For the text-containing cell, return its midpoint in (X, Y) coordinate format. 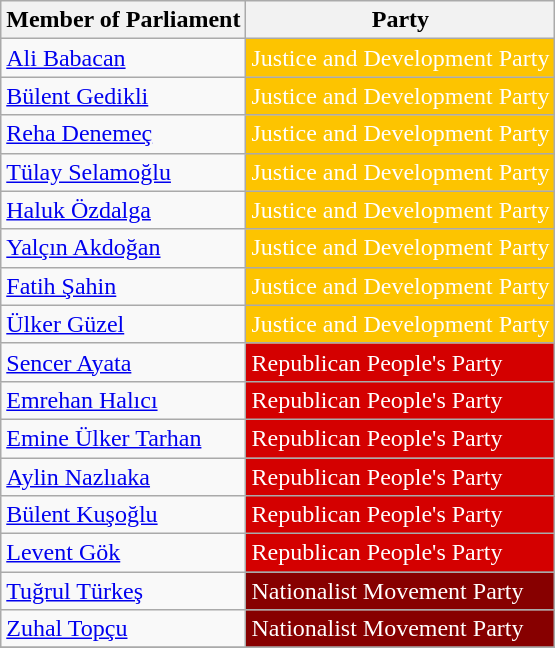
Aylin Nazlıaka (124, 477)
Bülent Gedikli (124, 96)
Tülay Selamoğlu (124, 172)
Haluk Özdalga (124, 210)
Ali Babacan (124, 58)
Levent Gök (124, 553)
Member of Parliament (124, 20)
Yalçın Akdoğan (124, 248)
Sencer Ayata (124, 362)
Bülent Kuşoğlu (124, 515)
Tuğrul Türkeş (124, 591)
Zuhal Topçu (124, 629)
Party (400, 20)
Reha Denemeç (124, 134)
Emrehan Halıcı (124, 400)
Emine Ülker Tarhan (124, 438)
Fatih Şahin (124, 286)
Ülker Güzel (124, 324)
